Output the [X, Y] coordinate of the center of the cell containing the given text.  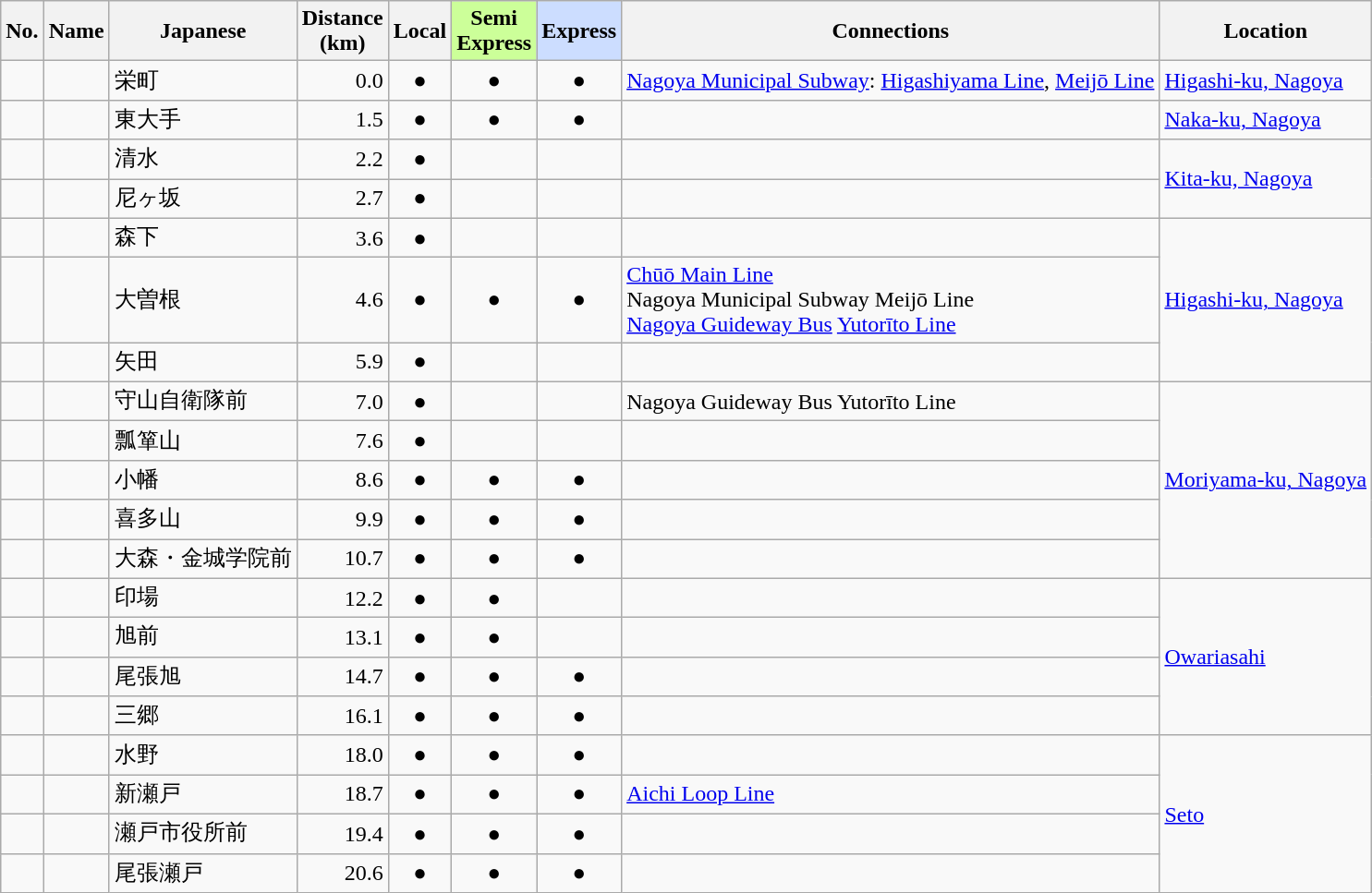
No. [22, 31]
瀬戸市役所前 [203, 833]
旭前 [203, 637]
Location [1266, 31]
20.6 [342, 874]
尼ヶ坂 [203, 199]
Kita-ku, Nagoya [1266, 179]
9.9 [342, 519]
水野 [203, 755]
Semi Express [494, 31]
印場 [203, 598]
8.6 [342, 480]
東大手 [203, 120]
Aichi Loop Line [891, 794]
5.9 [342, 362]
清水 [203, 159]
Connections [891, 31]
10.7 [342, 560]
小幡 [203, 480]
Local [419, 31]
13.1 [342, 637]
Chūō Main Line Nagoya Municipal Subway Meijō LineNagoya Guideway Bus Yutorīto Line [891, 300]
Name [76, 31]
守山自衛隊前 [203, 401]
Express [579, 31]
Nagoya Municipal Subway: Higashiyama Line, Meijō Line [891, 81]
2.7 [342, 199]
Naka-ku, Nagoya [1266, 120]
Distance (km) [342, 31]
Nagoya Guideway Bus Yutorīto Line [891, 401]
矢田 [203, 362]
2.2 [342, 159]
18.7 [342, 794]
Seto [1266, 814]
1.5 [342, 120]
7.0 [342, 401]
7.6 [342, 441]
大森・金城学院前 [203, 560]
0.0 [342, 81]
Moriyama-ku, Nagoya [1266, 480]
瓢箪山 [203, 441]
尾張瀬戸 [203, 874]
Japanese [203, 31]
森下 [203, 238]
新瀬戸 [203, 794]
栄町 [203, 81]
三郷 [203, 717]
3.6 [342, 238]
大曽根 [203, 300]
Owariasahi [1266, 657]
尾張旭 [203, 676]
12.2 [342, 598]
喜多山 [203, 519]
19.4 [342, 833]
18.0 [342, 755]
16.1 [342, 717]
14.7 [342, 676]
4.6 [342, 300]
